Return the (X, Y) coordinate for the center point of the cell that contains the specified text.  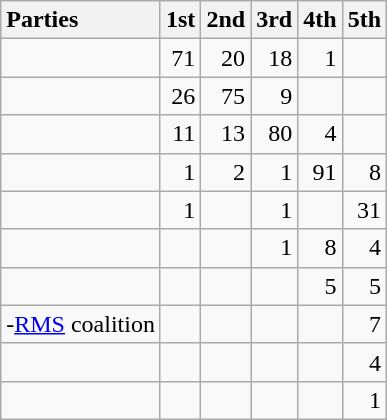
2 (226, 172)
71 (180, 58)
31 (364, 210)
20 (226, 58)
4th (320, 20)
7 (364, 324)
80 (274, 134)
18 (274, 58)
Parties (81, 20)
5th (364, 20)
1st (180, 20)
75 (226, 96)
26 (180, 96)
2nd (226, 20)
3rd (274, 20)
13 (226, 134)
91 (320, 172)
9 (274, 96)
-RMS coalition (81, 324)
11 (180, 134)
